Scan for the cell matching the given text and deliver its [x, y] coordinate at center. 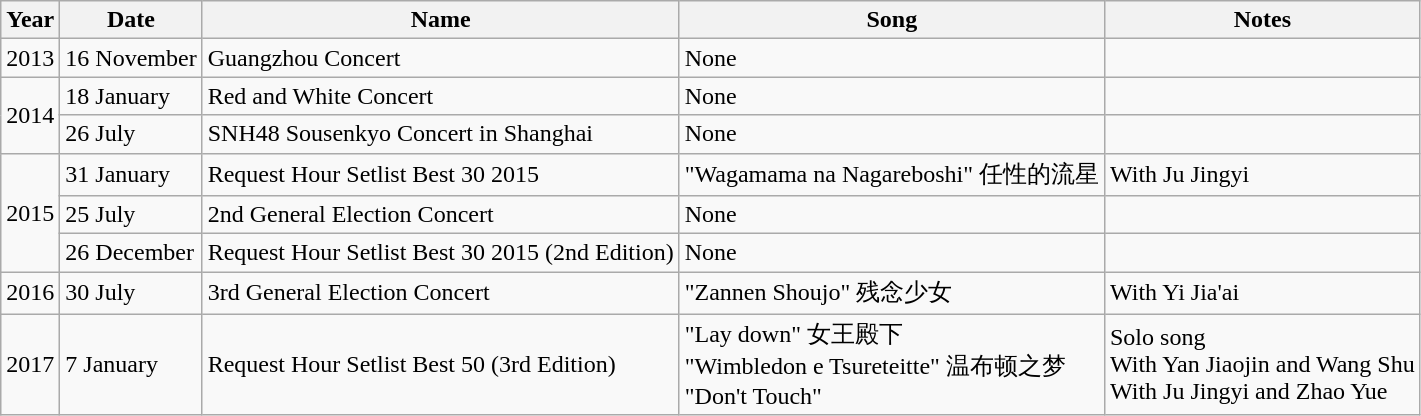
2015 [30, 212]
7 January [131, 364]
With Ju Jingyi [1262, 174]
"Zannen Shoujo" 残念少女 [892, 294]
Song [892, 20]
SNH48 Sousenkyo Concert in Shanghai [440, 134]
Date [131, 20]
2014 [30, 115]
Guangzhou Concert [440, 58]
Request Hour Setlist Best 30 2015 (2nd Edition) [440, 253]
18 January [131, 96]
3rd General Election Concert [440, 294]
Year [30, 20]
Request Hour Setlist Best 50 (3rd Edition) [440, 364]
26 July [131, 134]
"Lay down" 女王殿下 "Wimbledon e Tsureteitte" 温布顿之梦 "Don't Touch" [892, 364]
31 January [131, 174]
With Yi Jia'ai [1262, 294]
2017 [30, 364]
26 December [131, 253]
Request Hour Setlist Best 30 2015 [440, 174]
25 July [131, 215]
30 July [131, 294]
2016 [30, 294]
16 November [131, 58]
Red and White Concert [440, 96]
Solo song With Yan Jiaojin and Wang Shu With Ju Jingyi and Zhao Yue [1262, 364]
Name [440, 20]
Notes [1262, 20]
2nd General Election Concert [440, 215]
"Wagamama na Nagareboshi" 任性的流星 [892, 174]
2013 [30, 58]
